Find where the given text appears and provide that cell's center as (X, Y) coordinate. 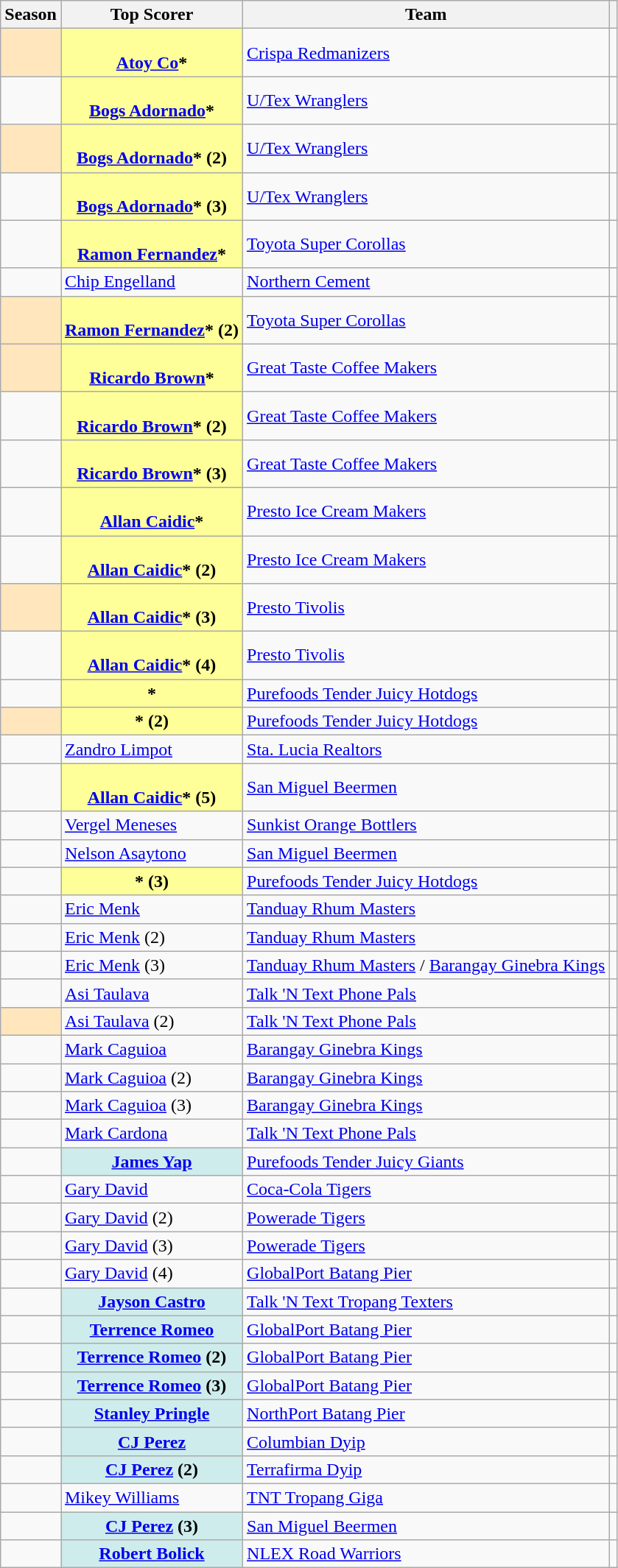
Ricardo Brown* (152, 368)
Bogs Adornado* (152, 100)
Atoy Co* (152, 53)
Eric Menk (3) (152, 965)
Mikey Williams (152, 1497)
CJ Perez (152, 1441)
Sunkist Orange Bottlers (426, 825)
Coca-Cola Tigers (426, 1190)
Northern Cement (426, 282)
Talk 'N Text Tropang Texters (426, 1302)
Robert Bolick (152, 1554)
Tanduay Rhum Masters / Barangay Ginebra Kings (426, 965)
Crispa Redmanizers (426, 53)
Allan Caidic* (5) (152, 788)
Purefoods Tender Juicy Giants (426, 1162)
Jayson Castro (152, 1302)
Gary David (152, 1190)
Allan Caidic* (152, 511)
Zandro Limpot (152, 749)
Season (31, 15)
TNT Tropang Giga (426, 1497)
Mark Cardona (152, 1134)
Chip Engelland (152, 282)
Vergel Meneses (152, 825)
Ramon Fernandez* (152, 244)
Stanley Pringle (152, 1413)
Top Scorer (152, 15)
* (3) (152, 881)
Mark Caguioa (3) (152, 1106)
Columbian Dyip (426, 1441)
Asi Taulava (152, 993)
Terrence Romeo (152, 1329)
Terrafirma Dyip (426, 1469)
Terrence Romeo (2) (152, 1357)
NLEX Road Warriors (426, 1554)
Terrence Romeo (3) (152, 1385)
Eric Menk (152, 909)
Ramon Fernandez* (2) (152, 319)
Ricardo Brown* (3) (152, 464)
Eric Menk (2) (152, 937)
Nelson Asaytono (152, 853)
Gary David (3) (152, 1246)
CJ Perez (3) (152, 1526)
Mark Caguioa (2) (152, 1077)
Ricardo Brown* (2) (152, 415)
Gary David (2) (152, 1218)
* (2) (152, 721)
Allan Caidic* (4) (152, 655)
Allan Caidic* (3) (152, 608)
Asi Taulava (2) (152, 1021)
Bogs Adornado* (3) (152, 196)
Mark Caguioa (152, 1049)
Gary David (4) (152, 1274)
Team (426, 15)
Sta. Lucia Realtors (426, 749)
* (152, 693)
Bogs Adornado* (2) (152, 149)
CJ Perez (2) (152, 1469)
James Yap (152, 1162)
Allan Caidic* (2) (152, 559)
NorthPort Batang Pier (426, 1413)
